For the text-containing cell, return its midpoint in [X, Y] coordinate format. 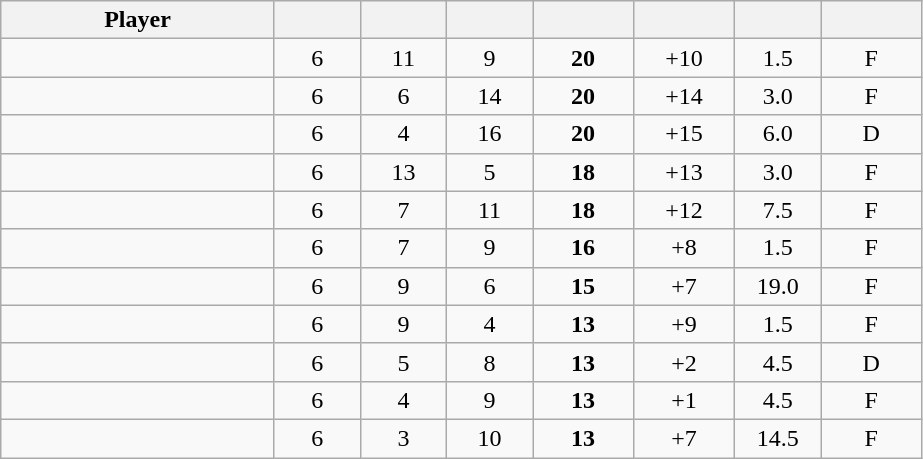
15 [582, 286]
14 [489, 96]
+2 [684, 362]
+1 [684, 400]
+14 [684, 96]
6.0 [778, 134]
Player [138, 20]
+9 [684, 324]
19.0 [778, 286]
14.5 [778, 438]
10 [489, 438]
3 [403, 438]
+10 [684, 58]
7.5 [778, 210]
+12 [684, 210]
8 [489, 362]
+8 [684, 248]
+13 [684, 172]
+15 [684, 134]
